Return the [X, Y] coordinate for the center point of the cell that contains the specified text.  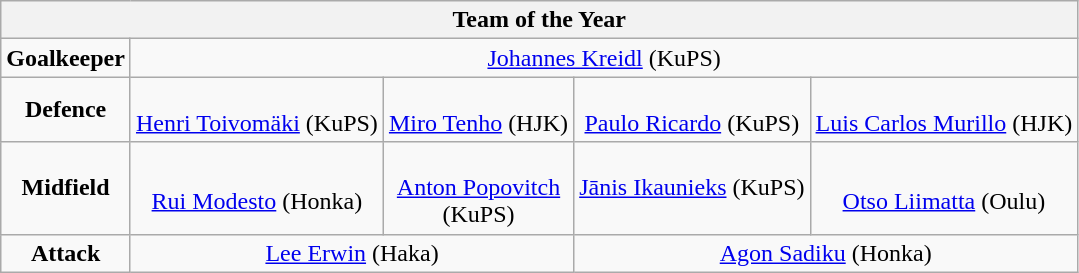
Agon Sadiku (Honka) [826, 253]
Goalkeeper [66, 58]
Lee Erwin (Haka) [352, 253]
Defence [66, 110]
Johannes Kreidl (KuPS) [604, 58]
Team of the Year [540, 20]
Otso Liimatta (Oulu) [944, 188]
Jānis Ikaunieks (KuPS) [692, 188]
Henri Toivomäki (KuPS) [256, 110]
Paulo Ricardo (KuPS) [692, 110]
Rui Modesto (Honka) [256, 188]
Miro Tenho (HJK) [478, 110]
Luis Carlos Murillo (HJK) [944, 110]
Midfield [66, 188]
Attack [66, 253]
Anton Popovitch(KuPS) [478, 188]
